Output the [X, Y] coordinate of the center of the cell containing the given text.  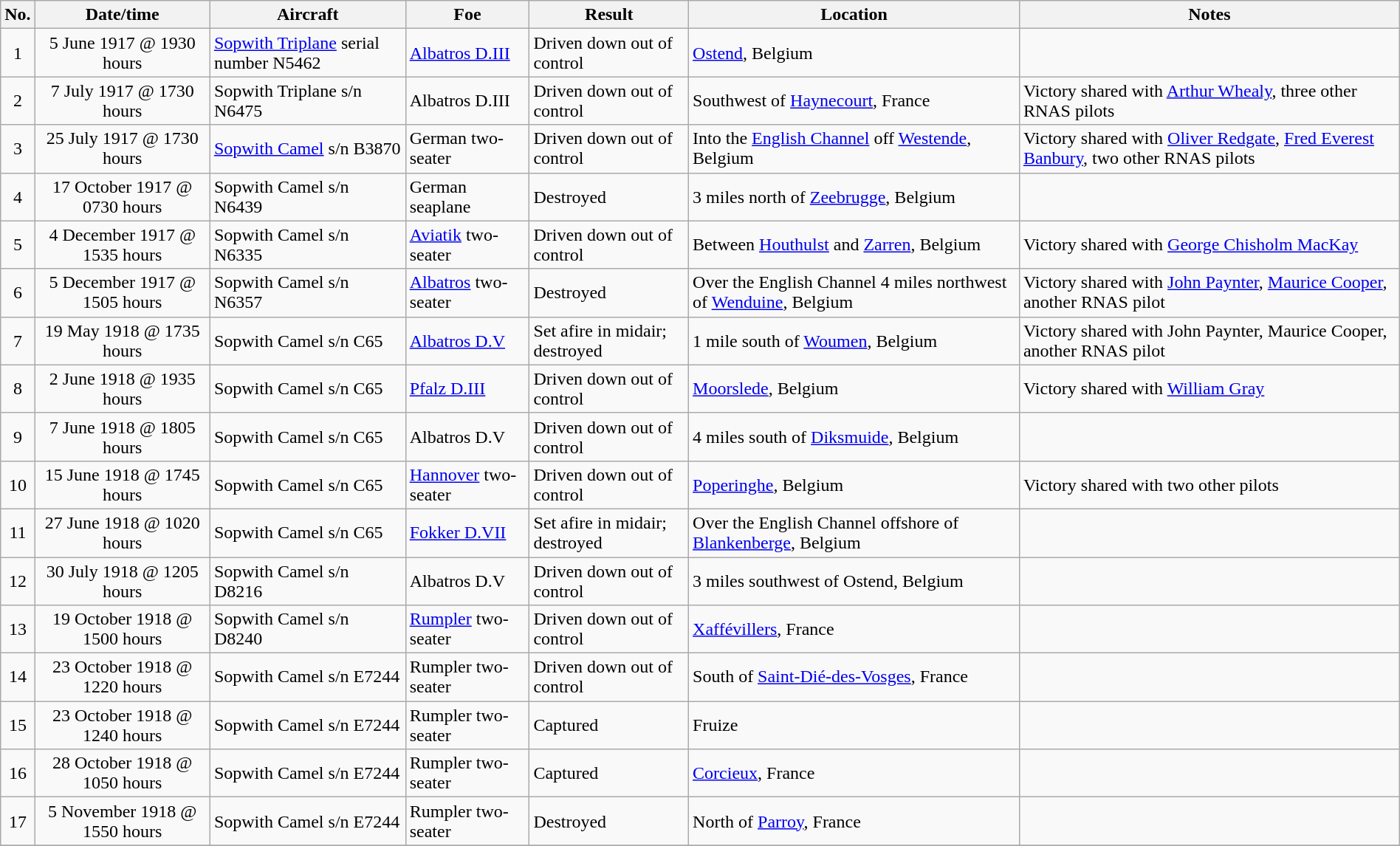
German seaplane [467, 196]
Sopwith Camel s/n D8216 [307, 580]
2 June 1918 @ 1935 hours [123, 388]
Result [609, 15]
7 July 1917 @ 1730 hours [123, 100]
Victory shared with Oliver Redgate, Fred Everest Banbury, two other RNAS pilots [1209, 149]
19 October 1918 @ 1500 hours [123, 629]
2 [18, 100]
Into the English Channel off Westende, Belgium [854, 149]
Moorslede, Belgium [854, 388]
19 May 1918 @ 1735 hours [123, 341]
1 mile south of Woumen, Belgium [854, 341]
5 December 1917 @ 1505 hours [123, 292]
10 [18, 484]
Date/time [123, 15]
Foe [467, 15]
8 [18, 388]
15 June 1918 @ 1745 hours [123, 484]
Over the English Channel offshore of Blankenberge, Belgium [854, 533]
28 October 1918 @ 1050 hours [123, 774]
16 [18, 774]
Sopwith Triplane serial number N5462 [307, 53]
Over the English Channel 4 miles northwest of Wenduine, Belgium [854, 292]
Fruize [854, 725]
Location [854, 15]
Albatros two-seater [467, 292]
Aircraft [307, 15]
Pfalz D.III [467, 388]
Victory shared with George Chisholm MacKay [1209, 245]
Victory shared with Arthur Whealy, three other RNAS pilots [1209, 100]
Victory shared with William Gray [1209, 388]
Corcieux, France [854, 774]
27 June 1918 @ 1020 hours [123, 533]
South of Saint-Dié-des-Vosges, France [854, 678]
Sopwith Camel s/n N6335 [307, 245]
5 June 1917 @ 1930 hours [123, 53]
30 July 1918 @ 1205 hours [123, 580]
7 [18, 341]
Sopwith Camel s/n B3870 [307, 149]
Hannover two-seater [467, 484]
Sopwith Camel s/n N6439 [307, 196]
Victory shared with two other pilots [1209, 484]
German two-seater [467, 149]
No. [18, 15]
Ostend, Belgium [854, 53]
Southwest of Haynecourt, France [854, 100]
Xaffévillers, France [854, 629]
Between Houthulst and Zarren, Belgium [854, 245]
Sopwith Triplane s/n N6475 [307, 100]
11 [18, 533]
3 miles southwest of Ostend, Belgium [854, 580]
Aviatik two-seater [467, 245]
Poperinghe, Belgium [854, 484]
14 [18, 678]
15 [18, 725]
1 [18, 53]
9 [18, 437]
Notes [1209, 15]
17 [18, 821]
Sopwith Camel s/n N6357 [307, 292]
3 miles north of Zeebrugge, Belgium [854, 196]
4 miles south of Diksmuide, Belgium [854, 437]
4 December 1917 @ 1535 hours [123, 245]
5 November 1918 @ 1550 hours [123, 821]
17 October 1917 @ 0730 hours [123, 196]
7 June 1918 @ 1805 hours [123, 437]
12 [18, 580]
13 [18, 629]
North of Parroy, France [854, 821]
Sopwith Camel s/n D8240 [307, 629]
4 [18, 196]
Fokker D.VII [467, 533]
3 [18, 149]
5 [18, 245]
25 July 1917 @ 1730 hours [123, 149]
23 October 1918 @ 1220 hours [123, 678]
23 October 1918 @ 1240 hours [123, 725]
6 [18, 292]
